Find where the given text appears and provide that cell's center as [X, Y] coordinate. 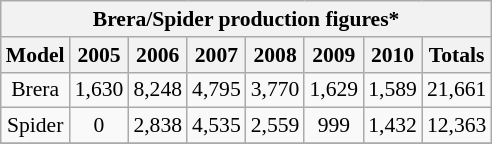
Brera/Spider production figures* [246, 19]
1,630 [100, 90]
999 [334, 126]
2010 [392, 55]
21,661 [456, 90]
1,589 [392, 90]
8,248 [158, 90]
2,838 [158, 126]
1,432 [392, 126]
Spider [36, 126]
2006 [158, 55]
4,535 [216, 126]
Brera [36, 90]
4,795 [216, 90]
0 [100, 126]
12,363 [456, 126]
3,770 [276, 90]
Model [36, 55]
1,629 [334, 90]
Totals [456, 55]
2,559 [276, 126]
2005 [100, 55]
2009 [334, 55]
2008 [276, 55]
2007 [216, 55]
